For the text-containing cell, return its midpoint in [x, y] coordinate format. 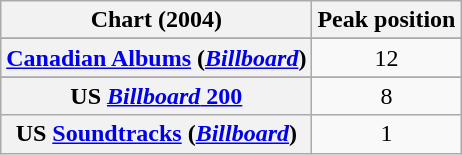
Canadian Albums (Billboard) [156, 58]
US Billboard 200 [156, 96]
12 [386, 58]
US Soundtracks (Billboard) [156, 134]
8 [386, 96]
1 [386, 134]
Peak position [386, 20]
Chart (2004) [156, 20]
